Scan for the cell matching the given text and deliver its [X, Y] coordinate at center. 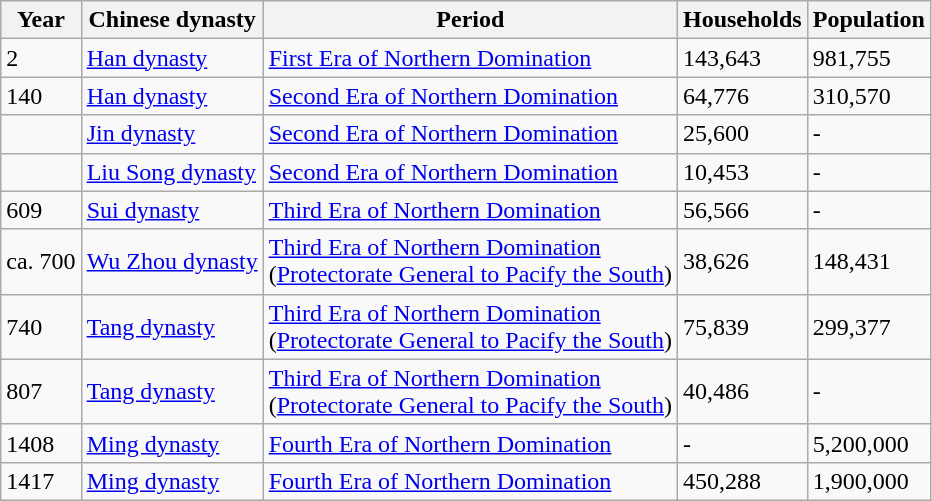
Liu Song dynasty [172, 172]
140 [41, 96]
148,431 [868, 262]
310,570 [868, 96]
Year [41, 20]
Jin dynasty [172, 134]
Sui dynasty [172, 210]
450,288 [742, 481]
1417 [41, 481]
10,453 [742, 172]
807 [41, 392]
25,600 [742, 134]
5,200,000 [868, 443]
38,626 [742, 262]
75,839 [742, 326]
299,377 [868, 326]
Wu Zhou dynasty [172, 262]
1,900,000 [868, 481]
Households [742, 20]
Third Era of Northern Domination [470, 210]
981,755 [868, 58]
40,486 [742, 392]
2 [41, 58]
64,776 [742, 96]
ca. 700 [41, 262]
56,566 [742, 210]
First Era of Northern Domination [470, 58]
Population [868, 20]
Chinese dynasty [172, 20]
740 [41, 326]
Period [470, 20]
1408 [41, 443]
609 [41, 210]
143,643 [742, 58]
